Locate the cell with the specified text and output its (x, y) center coordinate. 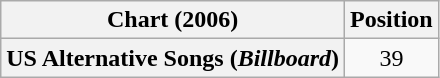
US Alternative Songs (Billboard) (173, 58)
Chart (2006) (173, 20)
39 (392, 58)
Position (392, 20)
